Pinpoint the cell where the given text exists, returning its [X, Y] midpoint coordinate. 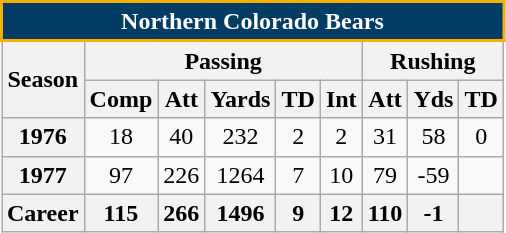
Season [44, 80]
7 [298, 175]
1976 [44, 137]
232 [240, 137]
266 [182, 213]
-59 [434, 175]
1264 [240, 175]
1977 [44, 175]
Yards [240, 99]
Passing [223, 60]
Rushing [432, 60]
110 [385, 213]
Northern Colorado Bears [253, 22]
0 [481, 137]
1496 [240, 213]
Comp [121, 99]
97 [121, 175]
31 [385, 137]
40 [182, 137]
10 [341, 175]
Yds [434, 99]
18 [121, 137]
115 [121, 213]
9 [298, 213]
Career [44, 213]
-1 [434, 213]
79 [385, 175]
226 [182, 175]
Int [341, 99]
58 [434, 137]
12 [341, 213]
